Return the [x, y] coordinate for the center point of the cell that contains the specified text.  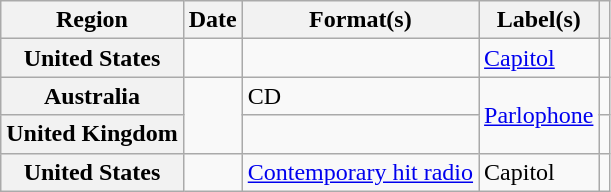
Contemporary hit radio [360, 172]
United Kingdom [92, 134]
Australia [92, 96]
Date [212, 20]
CD [360, 96]
Format(s) [360, 20]
Region [92, 20]
Label(s) [539, 20]
Parlophone [539, 115]
